Capture the cell that displays the provided text and extract its (x, y) central coordinate. 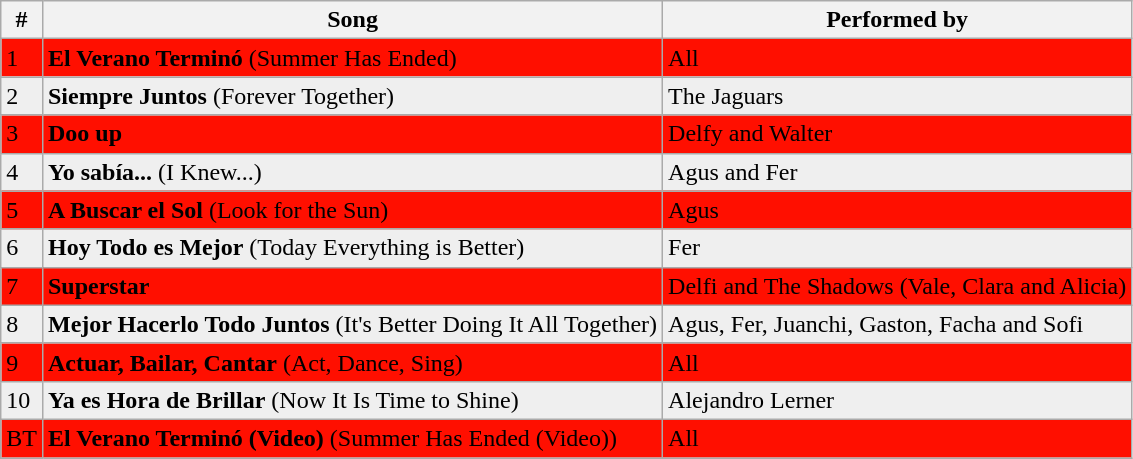
Alejandro Lerner (898, 400)
Agus and Fer (898, 172)
4 (22, 172)
El Verano Terminó (Summer Has Ended) (352, 58)
Yo sabía... (I Knew...) (352, 172)
3 (22, 134)
10 (22, 400)
Hoy Todo es Mejor (Today Everything is Better) (352, 248)
5 (22, 210)
A Buscar el Sol (Look for the Sun) (352, 210)
Delfi and The Shadows (Vale, Clara and Alicia) (898, 286)
Ya es Hora de Brillar (Now It Is Time to Shine) (352, 400)
Delfy and Walter (898, 134)
Agus (898, 210)
Song (352, 20)
Fer (898, 248)
6 (22, 248)
7 (22, 286)
1 (22, 58)
Agus, Fer, Juanchi, Gaston, Facha and Sofi (898, 324)
Doo up (352, 134)
The Jaguars (898, 96)
BT (22, 438)
2 (22, 96)
Siempre Juntos (Forever Together) (352, 96)
Superstar (352, 286)
El Verano Terminó (Video) (Summer Has Ended (Video)) (352, 438)
8 (22, 324)
# (22, 20)
Mejor Hacerlo Todo Juntos (It's Better Doing It All Together) (352, 324)
Actuar, Bailar, Cantar (Act, Dance, Sing) (352, 362)
Performed by (898, 20)
9 (22, 362)
